Provide the (X, Y) coordinate of the cell's center where the given text is located.  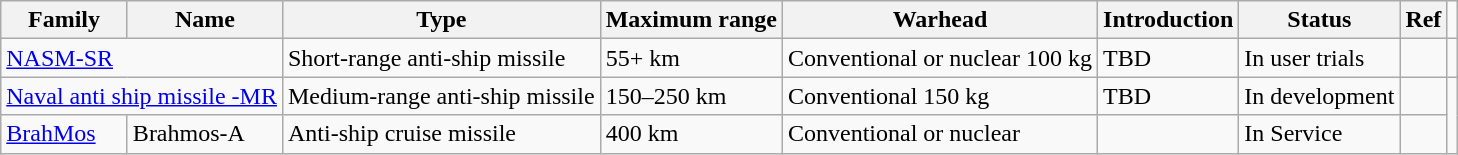
In development (1320, 96)
Naval anti ship missile -MR (142, 96)
Conventional or nuclear (940, 134)
Status (1320, 20)
Warhead (940, 20)
Introduction (1168, 20)
BrahMos (64, 134)
Name (204, 20)
Maximum range (691, 20)
NASM-SR (142, 58)
Conventional 150 kg (940, 96)
400 km (691, 134)
Ref (1424, 20)
Anti-ship cruise missile (441, 134)
In Service (1320, 134)
Short-range anti-ship missile (441, 58)
Type (441, 20)
55+ km (691, 58)
Brahmos-A (204, 134)
Conventional or nuclear 100 kg (940, 58)
In user trials (1320, 58)
150–250 km (691, 96)
Family (64, 20)
Medium-range anti-ship missile (441, 96)
